Find where the given text appears and provide that cell's center as [X, Y] coordinate. 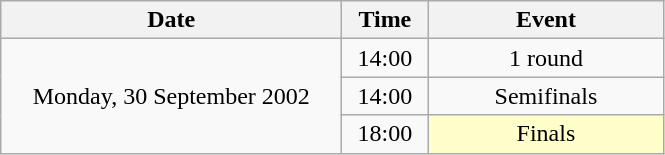
Date [172, 20]
Finals [546, 134]
Monday, 30 September 2002 [172, 96]
Time [385, 20]
18:00 [385, 134]
Semifinals [546, 96]
1 round [546, 58]
Event [546, 20]
